From the cell containing the given text, extract its center point as [X, Y] coordinate. 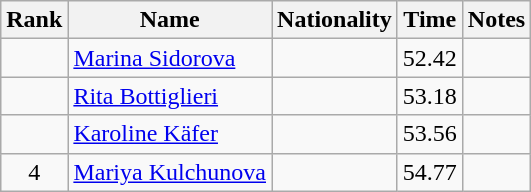
Mariya Kulchunova [170, 172]
Karoline Käfer [170, 134]
Time [430, 20]
54.77 [430, 172]
Nationality [335, 20]
52.42 [430, 58]
4 [34, 172]
Marina Sidorova [170, 58]
53.56 [430, 134]
Rank [34, 20]
53.18 [430, 96]
Name [170, 20]
Rita Bottiglieri [170, 96]
Notes [496, 20]
